Identify which cell holds the provided text, then report its [X, Y] central coordinate. 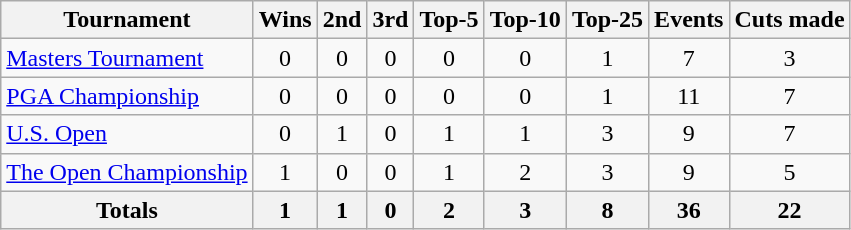
Top-5 [449, 20]
Cuts made [790, 20]
2nd [342, 20]
Events [689, 20]
11 [689, 96]
8 [607, 210]
Tournament [127, 20]
Wins [285, 20]
36 [689, 210]
22 [790, 210]
Masters Tournament [127, 58]
PGA Championship [127, 96]
5 [790, 172]
The Open Championship [127, 172]
Totals [127, 210]
U.S. Open [127, 134]
Top-25 [607, 20]
3rd [390, 20]
Top-10 [525, 20]
